Scan for the cell matching the given text and deliver its (x, y) coordinate at center. 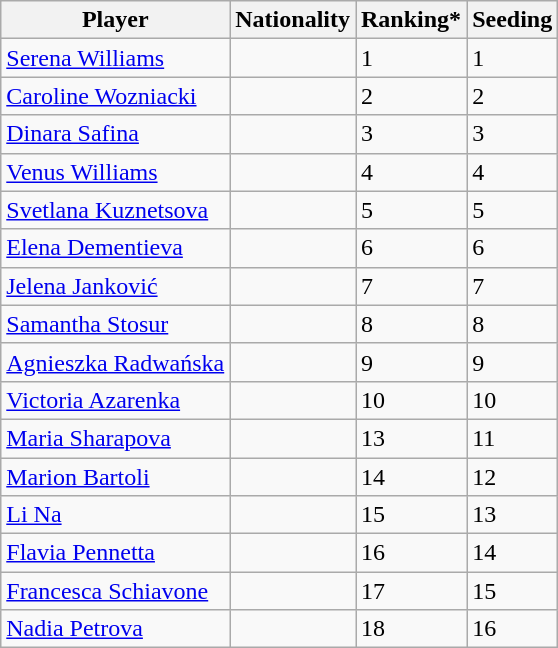
Elena Dementieva (116, 248)
Samantha Stosur (116, 324)
17 (412, 591)
11 (512, 438)
Player (116, 20)
Li Na (116, 515)
Jelena Janković (116, 286)
Svetlana Kuznetsova (116, 210)
Ranking* (412, 20)
Nadia Petrova (116, 629)
Seeding (512, 20)
Marion Bartoli (116, 477)
Francesca Schiavone (116, 591)
Nationality (293, 20)
Agnieszka Radwańska (116, 362)
Victoria Azarenka (116, 400)
Serena Williams (116, 58)
Dinara Safina (116, 134)
Flavia Pennetta (116, 553)
Venus Williams (116, 172)
Maria Sharapova (116, 438)
Caroline Wozniacki (116, 96)
18 (412, 629)
12 (512, 477)
